Scan for the cell matching the given text and deliver its [x, y] coordinate at center. 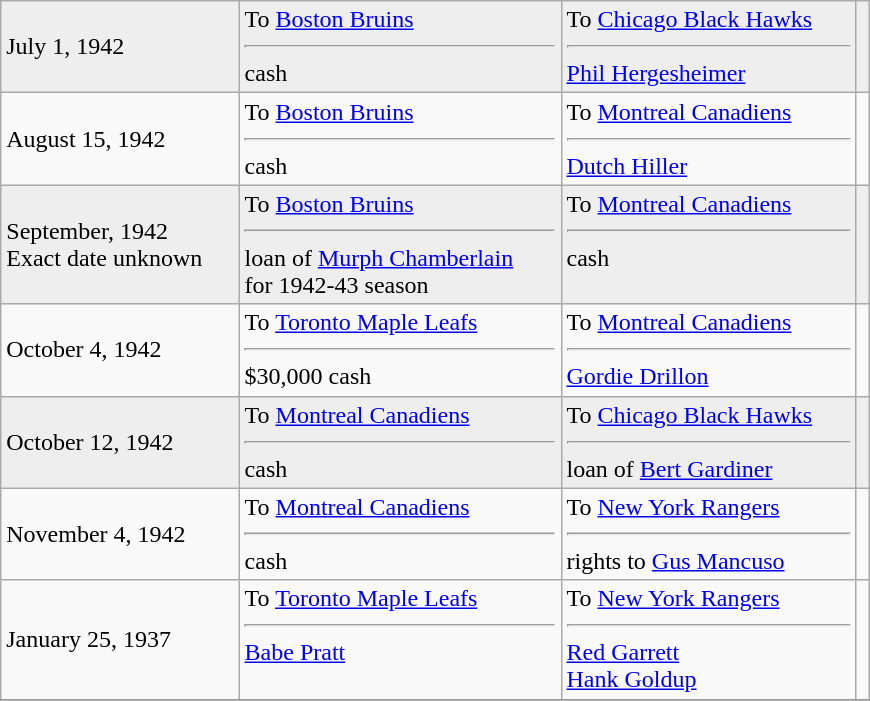
To Chicago Black HawksPhil Hergesheimer [708, 47]
August 15, 1942 [120, 139]
To Chicago Black Hawksloan of Bert Gardiner [708, 442]
To Toronto Maple Leafs$30,000 cash [400, 350]
July 1, 1942 [120, 47]
September, 1942Exact date unknown [120, 244]
To Toronto Maple LeafsBabe Pratt [400, 640]
To Montreal CanadiensGordie Drillon [708, 350]
January 25, 1937 [120, 640]
November 4, 1942 [120, 534]
October 12, 1942 [120, 442]
October 4, 1942 [120, 350]
To Montreal CanadiensDutch Hiller [708, 139]
To Boston Bruinsloan of Murph Chamberlainfor 1942-43 season [400, 244]
To New York Rangersrights to Gus Mancuso [708, 534]
To New York RangersRed GarrettHank Goldup [708, 640]
